Find where the given text appears and provide that cell's center as (x, y) coordinate. 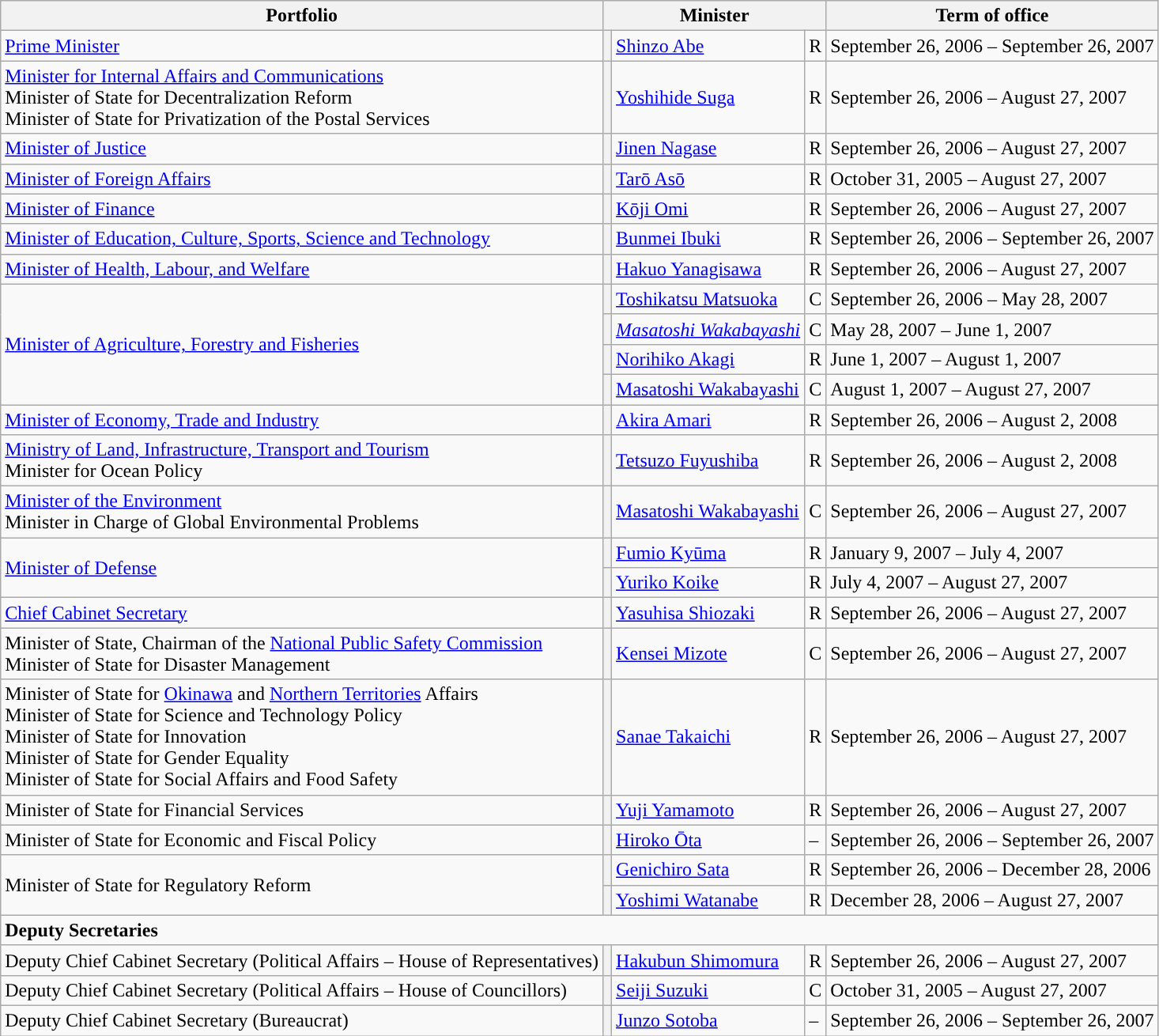
Minister of Foreign Affairs (302, 179)
Deputy Chief Cabinet Secretary (Political Affairs – House of Councillors) (302, 990)
Minister of Agriculture, Forestry and Fisheries (302, 344)
Minister of State for Regulatory Reform (302, 885)
Deputy Secretaries (579, 930)
Norihiko Akagi (708, 359)
June 1, 2007 – August 1, 2007 (992, 359)
Ministry of Land, Infrastructure, Transport and Tourism Minister for Ocean Policy (302, 460)
Chief Cabinet Secretary (302, 613)
September 26, 2006 – May 28, 2007 (992, 299)
Hiroko Ōta (708, 840)
Junzo Sotoba (708, 1020)
Minister (714, 16)
Genichiro Sata (708, 870)
Deputy Chief Cabinet Secretary (Political Affairs – House of Representatives) (302, 960)
Toshikatsu Matsuoka (708, 299)
Kensei Mizote (708, 653)
Minister of State for Economic and Fiscal Policy (302, 840)
Minister of State, Chairman of the National Public Safety Commission Minister of State for Disaster Management (302, 653)
Deputy Chief Cabinet Secretary (Bureaucrat) (302, 1020)
Shinzo Abe (708, 46)
December 28, 2006 – August 27, 2007 (992, 900)
Hakubun Shimomura (708, 960)
Seiji Suzuki (708, 990)
Prime Minister (302, 46)
Fumio Kyūma (708, 553)
Minister of the Environment Minister in Charge of Global Environmental Problems (302, 512)
Yasuhisa Shiozaki (708, 613)
Minister of Economy, Trade and Industry (302, 420)
Yoshihide Suga (708, 97)
Tetsuzo Fuyushiba (708, 460)
Minister of Defense (302, 568)
Tarō Asō (708, 179)
May 28, 2007 – June 1, 2007 (992, 329)
Portfolio (302, 16)
Minister of Health, Labour, and Welfare (302, 269)
Yuji Yamamoto (708, 810)
Sanae Takaichi (708, 737)
September 26, 2006 – December 28, 2006 (992, 870)
Bunmei Ibuki (708, 239)
Yoshimi Watanabe (708, 900)
Minister of Finance (302, 209)
Minister of State for Financial Services (302, 810)
Hakuo Yanagisawa (708, 269)
Minister of Justice (302, 149)
Minister of Education, Culture, Sports, Science and Technology (302, 239)
January 9, 2007 – July 4, 2007 (992, 553)
Yuriko Koike (708, 583)
Jinen Nagase (708, 149)
Term of office (992, 16)
Kōji Omi (708, 209)
Akira Amari (708, 420)
July 4, 2007 – August 27, 2007 (992, 583)
August 1, 2007 – August 27, 2007 (992, 389)
